Return the (X, Y) coordinate for the center point of the cell that contains the specified text.  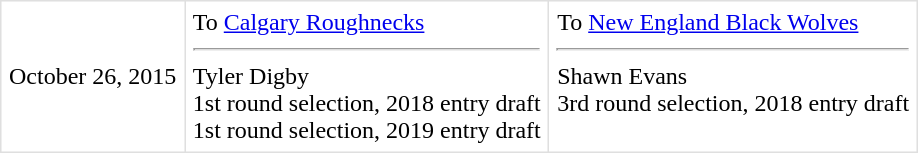
To New England Black WolvesShawn Evans3rd round selection, 2018 entry draft (733, 77)
October 26, 2015 (93, 77)
To Calgary RoughnecksTyler Digby1st round selection, 2018 entry draft1st round selection, 2019 entry draft (367, 77)
